Pinpoint the cell where the given text exists, returning its (X, Y) midpoint coordinate. 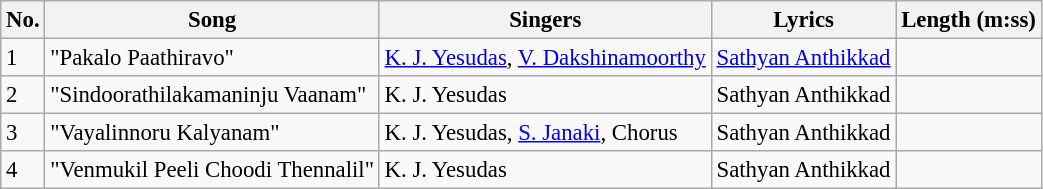
K. J. Yesudas, S. Janaki, Chorus (545, 133)
3 (23, 133)
Singers (545, 20)
Song (212, 20)
"Venmukil Peeli Choodi Thennalil" (212, 170)
2 (23, 95)
"Sindoorathilakamaninju Vaanam" (212, 95)
"Pakalo Paathiravo" (212, 58)
"Vayalinnoru Kalyanam" (212, 133)
4 (23, 170)
1 (23, 58)
No. (23, 20)
K. J. Yesudas, V. Dakshinamoorthy (545, 58)
Lyrics (804, 20)
Length (m:ss) (968, 20)
